Detect which cell encompasses the target text, then output its (x, y) center coordinate. 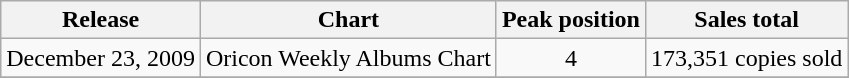
Sales total (746, 20)
Oricon Weekly Albums Chart (348, 58)
December 23, 2009 (101, 58)
4 (570, 58)
173,351 copies sold (746, 58)
Chart (348, 20)
Release (101, 20)
Peak position (570, 20)
